Capture the cell that displays the provided text and extract its [X, Y] central coordinate. 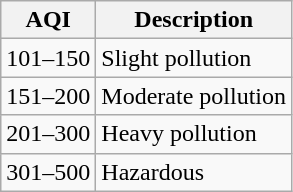
101–150 [48, 58]
Moderate pollution [194, 96]
Slight pollution [194, 58]
151–200 [48, 96]
201–300 [48, 134]
AQI [48, 20]
Description [194, 20]
Hazardous [194, 172]
301–500 [48, 172]
Heavy pollution [194, 134]
